Extract the [X, Y] coordinate from the center of the cell holding the provided text.  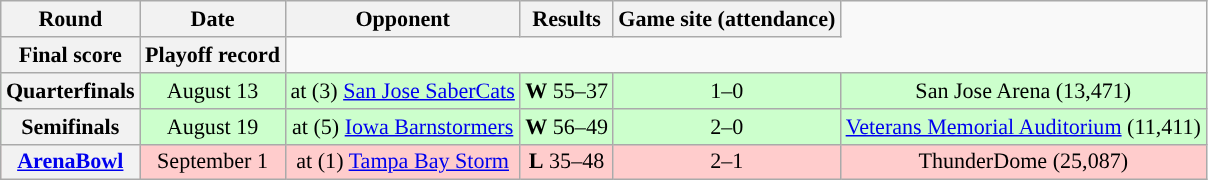
Semifinals [70, 126]
L 35–48 [566, 162]
1–0 [726, 90]
Final score [70, 54]
Date [212, 18]
ArenaBowl [70, 162]
September 1 [212, 162]
San Jose Arena (13,471) [1023, 90]
W 56–49 [566, 126]
ThunderDome (25,087) [1023, 162]
W 55–37 [566, 90]
2–1 [726, 162]
Veterans Memorial Auditorium (11,411) [1023, 126]
Game site (attendance) [726, 18]
August 19 [212, 126]
Results [566, 18]
2–0 [726, 126]
at (5) Iowa Barnstormers [402, 126]
at (1) Tampa Bay Storm [402, 162]
Quarterfinals [70, 90]
at (3) San Jose SaberCats [402, 90]
Round [70, 18]
Playoff record [212, 54]
August 13 [212, 90]
Opponent [402, 18]
